Search for the cell housing the specified text and yield its (X, Y) center coordinate. 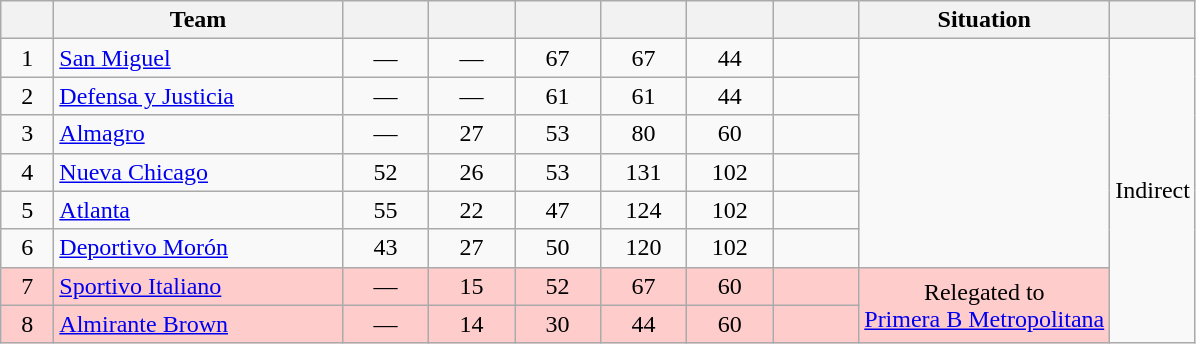
80 (644, 134)
1 (28, 58)
Nueva Chicago (198, 172)
San Miguel (198, 58)
14 (471, 324)
55 (385, 210)
2 (28, 96)
Team (198, 20)
120 (644, 248)
3 (28, 134)
Relegated to Primera B Metropolitana (984, 305)
43 (385, 248)
15 (471, 286)
Atlanta (198, 210)
5 (28, 210)
Defensa y Justicia (198, 96)
Situation (984, 20)
30 (557, 324)
26 (471, 172)
50 (557, 248)
Sportivo Italiano (198, 286)
7 (28, 286)
Deportivo Morón (198, 248)
Almagro (198, 134)
4 (28, 172)
Almirante Brown (198, 324)
47 (557, 210)
124 (644, 210)
6 (28, 248)
22 (471, 210)
8 (28, 324)
131 (644, 172)
Indirect (1153, 191)
